Locate the cell with the specified text and output its (x, y) center coordinate. 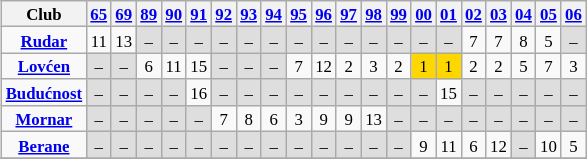
05 (548, 14)
92 (224, 14)
91 (198, 14)
93 (248, 14)
Lovćen (44, 66)
16 (198, 93)
96 (324, 14)
98 (374, 14)
94 (274, 14)
Budućnost (44, 93)
Club (44, 14)
06 (574, 14)
02 (474, 14)
89 (148, 14)
00 (424, 14)
Rudar (44, 40)
Mornar (44, 119)
04 (524, 14)
90 (174, 14)
Berane (44, 145)
97 (348, 14)
99 (398, 14)
69 (124, 14)
95 (298, 14)
10 (548, 145)
03 (498, 14)
01 (448, 14)
65 (98, 14)
